For the text-containing cell, return its midpoint in (x, y) coordinate format. 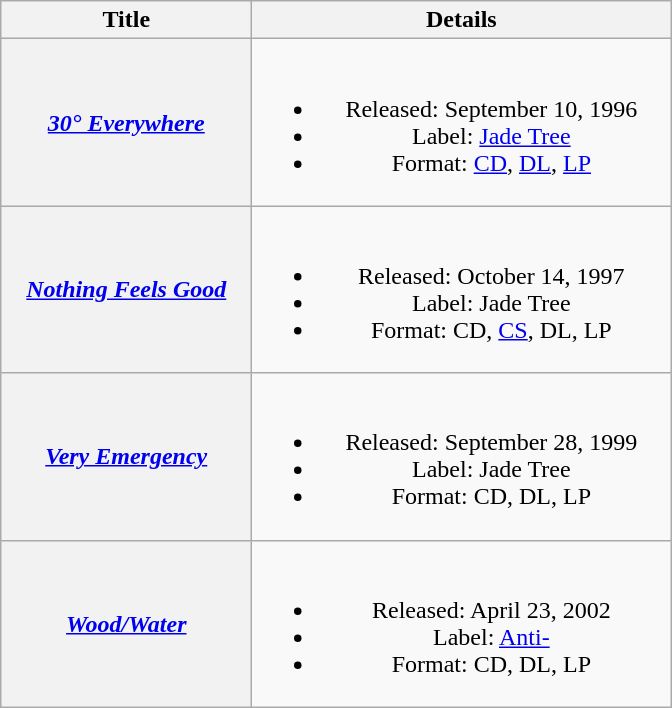
Released: October 14, 1997Label: Jade TreeFormat: CD, CS, DL, LP (462, 290)
Details (462, 20)
Wood/Water (126, 624)
Released: September 10, 1996Label: Jade TreeFormat: CD, DL, LP (462, 122)
Released: April 23, 2002Label: Anti-Format: CD, DL, LP (462, 624)
Very Emergency (126, 456)
30° Everywhere (126, 122)
Released: September 28, 1999Label: Jade TreeFormat: CD, DL, LP (462, 456)
Title (126, 20)
Nothing Feels Good (126, 290)
